Output the [x, y] coordinate of the center of the cell containing the given text.  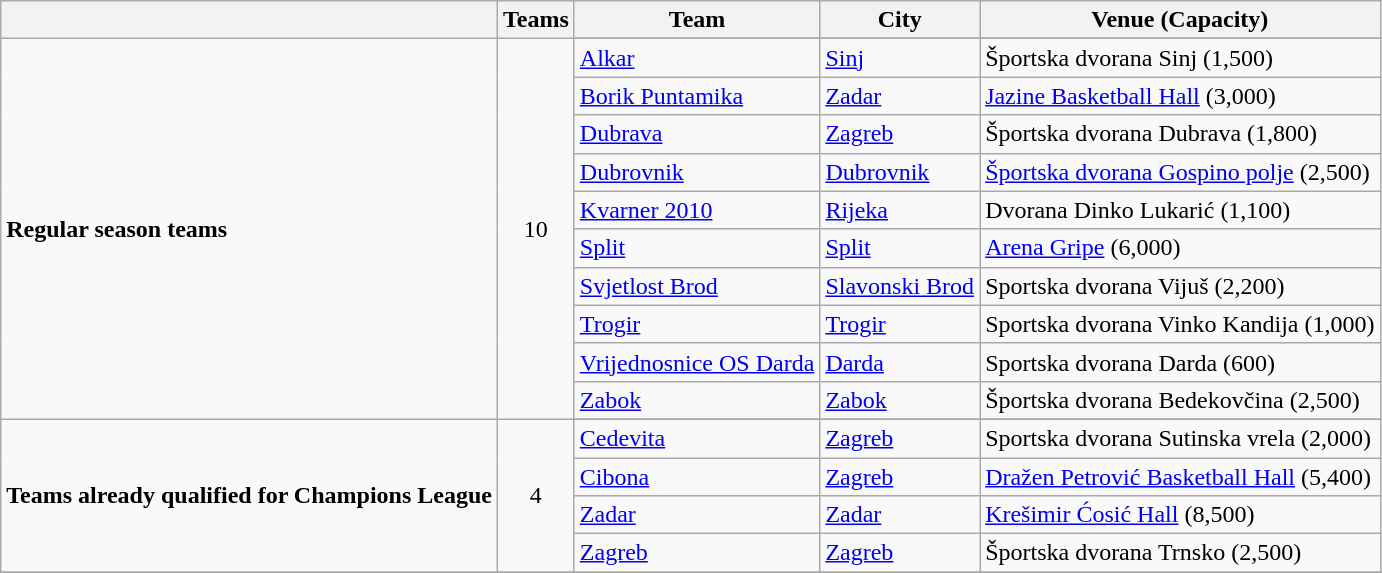
Sinj [900, 58]
Arena Gripe (6,000) [1180, 248]
Teams [536, 20]
Sportska dvorana Darda (600) [1180, 362]
Vrijednosnice OS Darda [697, 362]
Sportska dvorana Sutinska vrela (2,000) [1180, 438]
4 [536, 495]
Slavonski Brod [900, 286]
Športska dvorana Trnsko (2,500) [1180, 553]
Venue (Capacity) [1180, 20]
Borik Puntamika [697, 96]
Krešimir Ćosić Hall (8,500) [1180, 515]
Dubrava [697, 134]
Športska dvorana Dubrava (1,800) [1180, 134]
Rijeka [900, 210]
Sportska dvorana Vinko Kandija (1,000) [1180, 324]
City [900, 20]
Svjetlost Brod [697, 286]
Kvarner 2010 [697, 210]
Jazine Basketball Hall (3,000) [1180, 96]
10 [536, 230]
Športska dvorana Bedekovčina (2,500) [1180, 400]
Dvorana Dinko Lukarić (1,100) [1180, 210]
Teams already qualified for Champions League [250, 495]
Team [697, 20]
Cedevita [697, 438]
Dražen Petrović Basketball Hall (5,400) [1180, 477]
Cibona [697, 477]
Sportska dvorana Vijuš (2,200) [1180, 286]
Športska dvorana Gospino polje (2,500) [1180, 172]
Alkar [697, 58]
Regular season teams [250, 230]
Darda [900, 362]
Športska dvorana Sinj (1,500) [1180, 58]
